Determine the [x, y] coordinate at the center of the cell enclosing the given text.  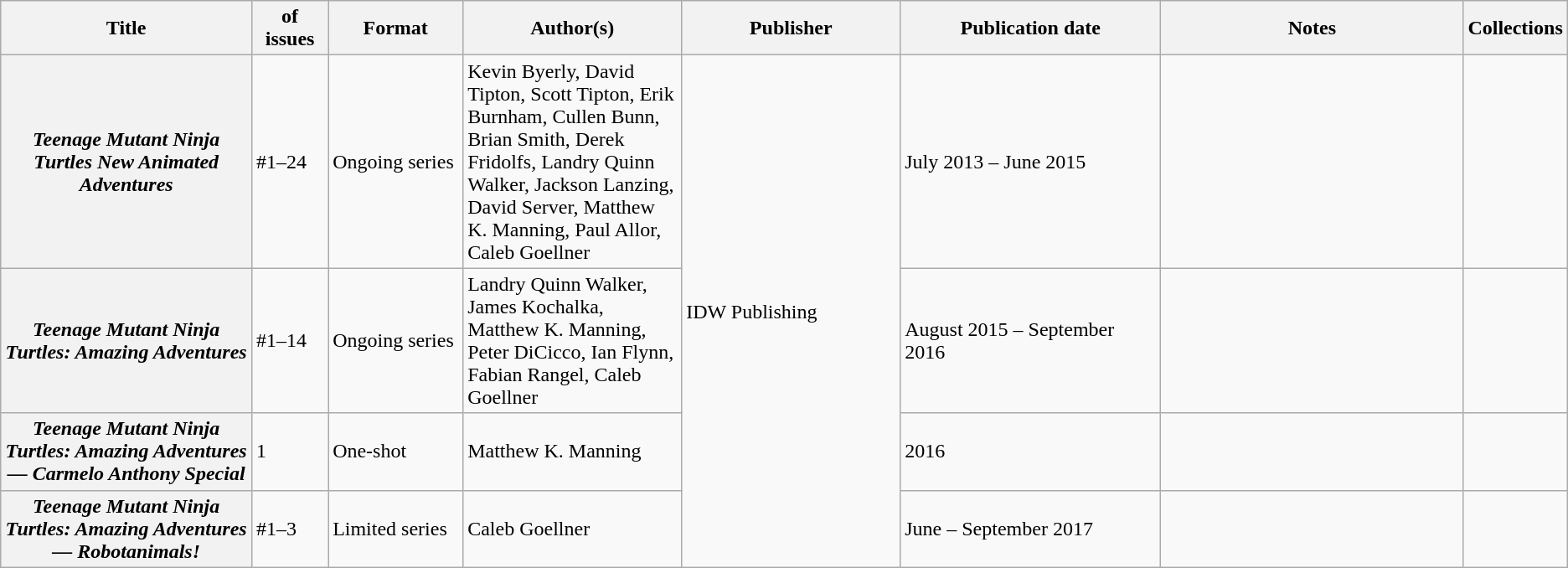
#1–24 [290, 162]
Caleb Goellner [573, 529]
Author(s) [573, 28]
Format [395, 28]
Teenage Mutant Ninja Turtles: Amazing Adventures — Robotanimals! [126, 529]
July 2013 – June 2015 [1030, 162]
1 [290, 452]
Teenage Mutant Ninja Turtles: Amazing Adventures — Carmelo Anthony Special [126, 452]
Teenage Mutant Ninja Turtles New Animated Adventures [126, 162]
Notes [1312, 28]
August 2015 – September 2016 [1030, 340]
Publisher [791, 28]
#1–3 [290, 529]
2016 [1030, 452]
Limited series [395, 529]
Collections [1515, 28]
June – September 2017 [1030, 529]
Matthew K. Manning [573, 452]
Landry Quinn Walker, James Kochalka, Matthew K. Manning, Peter DiCicco, Ian Flynn, Fabian Rangel, Caleb Goellner [573, 340]
of issues [290, 28]
Title [126, 28]
Teenage Mutant Ninja Turtles: Amazing Adventures [126, 340]
IDW Publishing [791, 312]
One-shot [395, 452]
#1–14 [290, 340]
Publication date [1030, 28]
